Return the (X, Y) coordinate for the center point of the cell that contains the specified text.  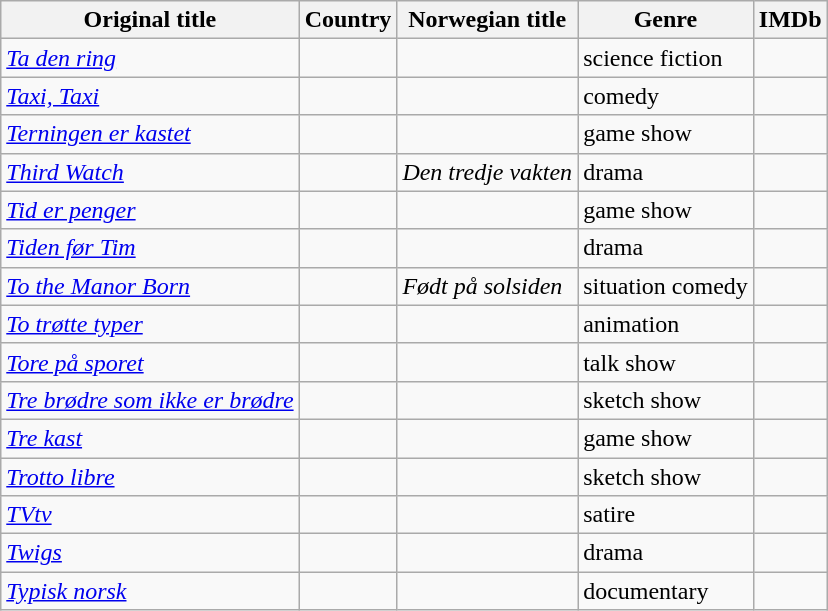
To the Manor Born (150, 286)
Genre (666, 20)
Taxi, Taxi (150, 96)
satire (666, 515)
To trøtte typer (150, 324)
Third Watch (150, 172)
talk show (666, 362)
Tid er penger (150, 210)
Tre kast (150, 438)
IMDb (790, 20)
Trotto libre (150, 477)
Original title (150, 20)
situation comedy (666, 286)
science fiction (666, 58)
TVtv (150, 515)
Tiden før Tim (150, 248)
Født på solsiden (488, 286)
Tore på sporet (150, 362)
comedy (666, 96)
Country (348, 20)
Tre brødre som ikke er brødre (150, 400)
Den tredje vakten (488, 172)
Twigs (150, 553)
Norwegian title (488, 20)
Terningen er kastet (150, 134)
animation (666, 324)
Ta den ring (150, 58)
Typisk norsk (150, 591)
documentary (666, 591)
